Find where the given text appears and provide that cell's center as (x, y) coordinate. 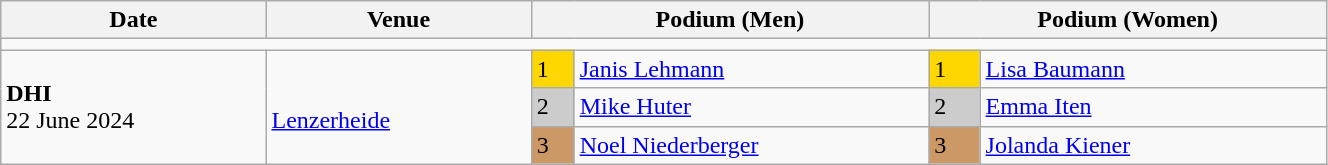
Podium (Men) (730, 20)
Jolanda Kiener (1153, 145)
Janis Lehmann (752, 69)
Mike Huter (752, 107)
Podium (Women) (1128, 20)
DHI 22 June 2024 (134, 107)
Emma Iten (1153, 107)
Lisa Baumann (1153, 69)
Date (134, 20)
Noel Niederberger (752, 145)
Lenzerheide (398, 107)
Venue (398, 20)
